Detect which cell encompasses the target text, then output its [x, y] center coordinate. 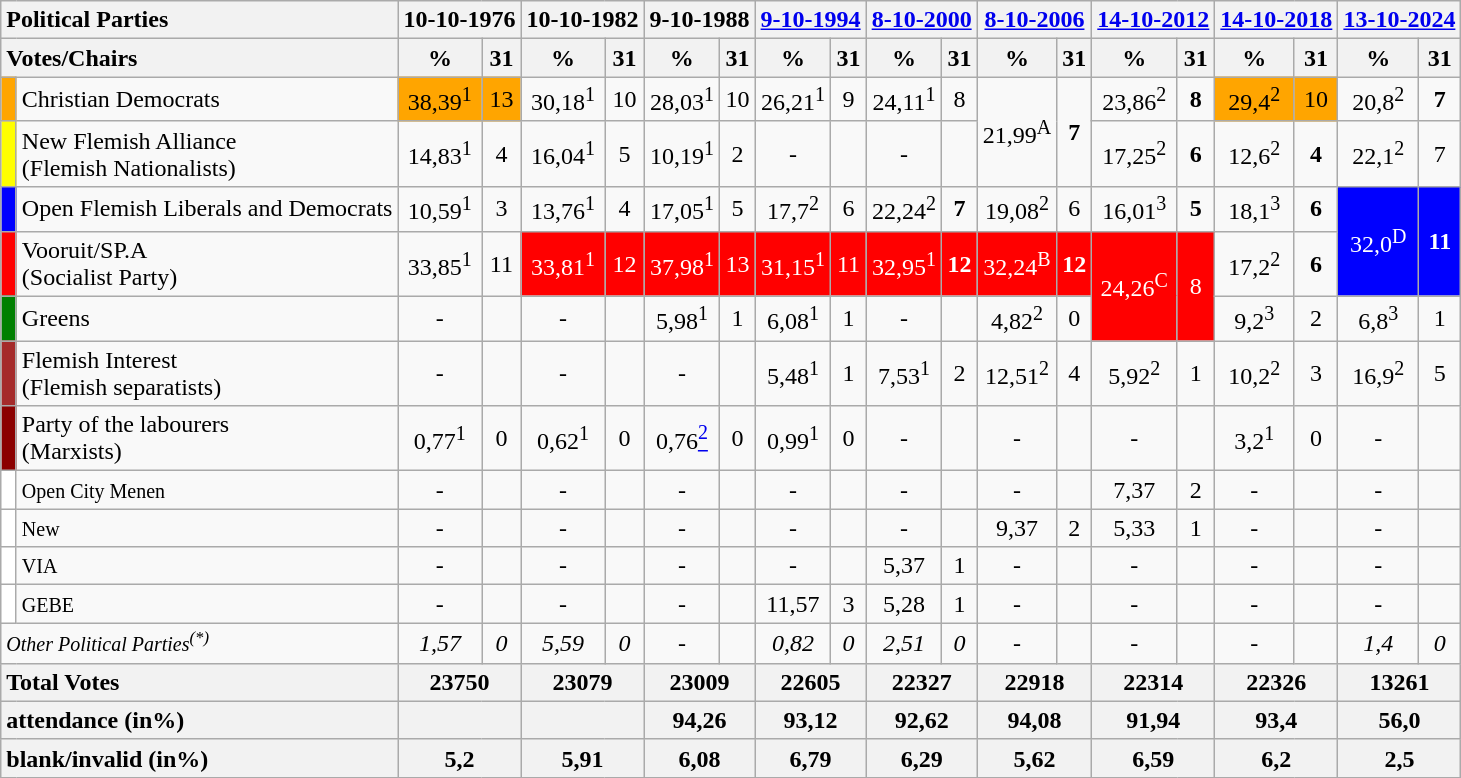
8-10-2000 [922, 20]
5,33 [1134, 528]
5,62 [1034, 758]
5,981 [682, 318]
22605 [810, 682]
21,99A [1017, 132]
0,762 [682, 438]
22,12 [1378, 154]
10,191 [682, 154]
23009 [700, 682]
92,62 [922, 720]
33,811 [563, 264]
New Flemish Alliance(Flemish Nationalists) [207, 154]
0,771 [440, 438]
9-10-1988 [700, 20]
23,862 [1134, 100]
attendance (in%) [200, 720]
16,92 [1378, 374]
6,29 [922, 758]
29,42 [1254, 100]
12,62 [1254, 154]
2,5 [1400, 758]
91,94 [1154, 720]
0,991 [793, 438]
Party of the labourers(Marxists) [207, 438]
10-10-1976 [460, 20]
22,242 [904, 208]
32,951 [904, 264]
Open City Menen [207, 490]
18,13 [1254, 208]
12,512 [1017, 374]
blank/invalid (in%) [200, 758]
Open Flemish Liberals and Democrats [207, 208]
17,72 [793, 208]
14-10-2012 [1154, 20]
19,082 [1017, 208]
6,2 [1276, 758]
24,111 [904, 100]
23750 [460, 682]
VIA [207, 566]
4,822 [1017, 318]
8-10-2006 [1034, 20]
5,922 [1134, 374]
30,181 [563, 100]
24,26C [1134, 286]
32,24B [1017, 264]
17,252 [1134, 154]
9,23 [1254, 318]
Political Parties [200, 20]
0,82 [793, 643]
9,37 [1017, 528]
Flemish Interest(Flemish separatists) [207, 374]
13,761 [563, 208]
16,013 [1134, 208]
9 [848, 100]
6,081 [793, 318]
14-10-2018 [1276, 20]
10,591 [440, 208]
6,08 [700, 758]
Greens [207, 318]
93,12 [810, 720]
Votes/Chairs [200, 58]
16,041 [563, 154]
9-10-1994 [810, 20]
6,79 [810, 758]
13-10-2024 [1400, 20]
22314 [1154, 682]
7,37 [1134, 490]
11,57 [793, 604]
22326 [1276, 682]
5,28 [904, 604]
3,21 [1254, 438]
1,57 [440, 643]
37,981 [682, 264]
32,0D [1378, 241]
6,59 [1154, 758]
New [207, 528]
Christian Democrats [207, 100]
14,831 [440, 154]
10-10-1982 [582, 20]
5,91 [582, 758]
38,391 [440, 100]
1,4 [1378, 643]
GEBE [207, 604]
94,26 [700, 720]
22327 [922, 682]
0,621 [563, 438]
20,82 [1378, 100]
31,151 [793, 264]
10,22 [1254, 374]
13261 [1400, 682]
56,0 [1400, 720]
17,051 [682, 208]
7,531 [904, 374]
6,83 [1378, 318]
Total Votes [200, 682]
2,51 [904, 643]
26,211 [793, 100]
94,08 [1034, 720]
Vooruit/SP.A(Socialist Party) [207, 264]
5,481 [793, 374]
5,59 [563, 643]
Other Political Parties(*) [200, 643]
17,22 [1254, 264]
23079 [582, 682]
93,4 [1276, 720]
33,851 [440, 264]
5,37 [904, 566]
22918 [1034, 682]
5,2 [460, 758]
28,031 [682, 100]
